Pinpoint the cell where the given text exists, returning its [X, Y] midpoint coordinate. 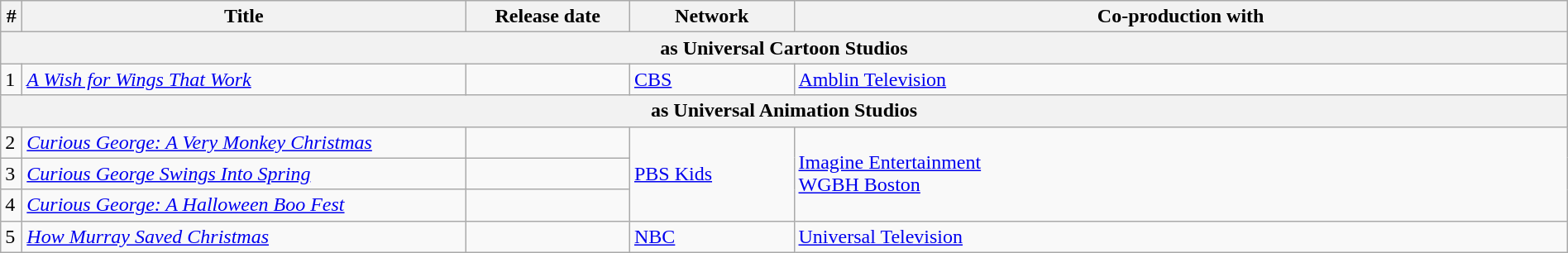
NBC [711, 236]
CBS [711, 79]
5 [12, 236]
1 [12, 79]
How Murray Saved Christmas [244, 236]
4 [12, 205]
Amblin Television [1181, 79]
Curious George: A Very Monkey Christmas [244, 142]
Imagine EntertainmentWGBH Boston [1181, 174]
# [12, 17]
Curious George Swings Into Spring [244, 174]
Release date [547, 17]
Title [244, 17]
Network [711, 17]
Universal Television [1181, 236]
PBS Kids [711, 174]
A Wish for Wings That Work [244, 79]
as Universal Cartoon Studios [784, 48]
Co-production with [1181, 17]
as Universal Animation Studios [784, 111]
3 [12, 174]
Curious George: A Halloween Boo Fest [244, 205]
2 [12, 142]
